Capture the cell that displays the provided text and extract its (x, y) central coordinate. 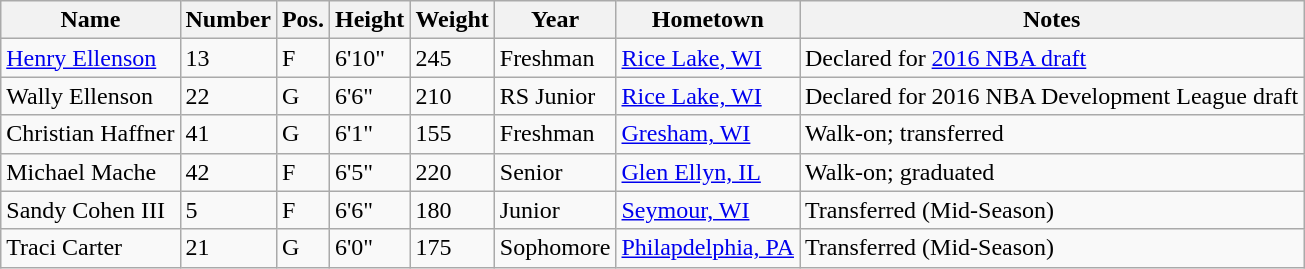
245 (452, 58)
21 (228, 248)
180 (452, 210)
175 (452, 248)
Year (555, 20)
Junior (555, 210)
Height (369, 20)
Declared for 2016 NBA Development League draft (1052, 96)
6'1" (369, 134)
5 (228, 210)
Number (228, 20)
22 (228, 96)
RS Junior (555, 96)
Sandy Cohen III (90, 210)
Notes (1052, 20)
155 (452, 134)
41 (228, 134)
Christian Haffner (90, 134)
Declared for 2016 NBA draft (1052, 58)
6'0" (369, 248)
Michael Mache (90, 172)
13 (228, 58)
Wally Ellenson (90, 96)
Seymour, WI (708, 210)
Weight (452, 20)
210 (452, 96)
Senior (555, 172)
Sophomore (555, 248)
Gresham, WI (708, 134)
Pos. (302, 20)
Traci Carter (90, 248)
Henry Ellenson (90, 58)
42 (228, 172)
Walk-on; transferred (1052, 134)
Name (90, 20)
Walk-on; graduated (1052, 172)
6'10" (369, 58)
Glen Ellyn, IL (708, 172)
6'5" (369, 172)
Hometown (708, 20)
Philapdelphia, PA (708, 248)
220 (452, 172)
